Extract the [x, y] coordinate from the center of the cell holding the provided text.  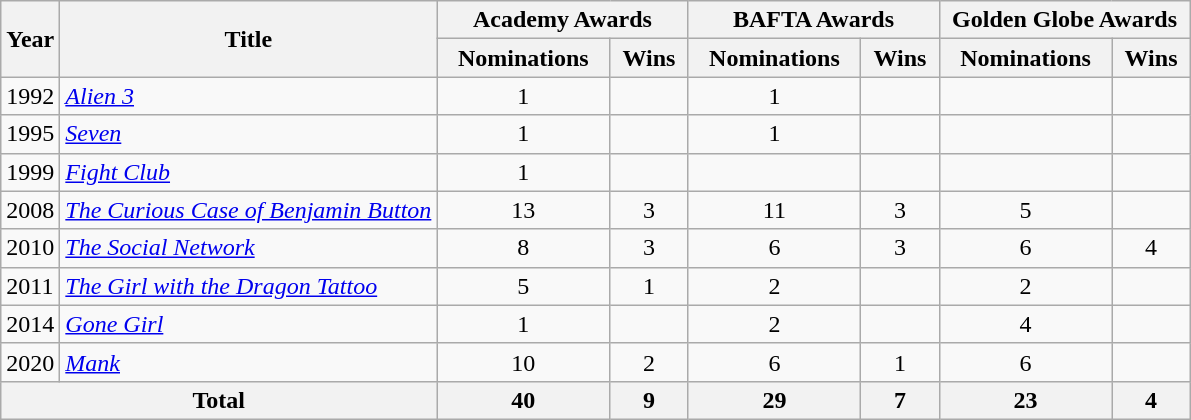
2010 [30, 248]
11 [774, 210]
Golden Globe Awards [1064, 20]
Fight Club [248, 172]
Seven [248, 134]
Academy Awards [562, 20]
The Curious Case of Benjamin Button [248, 210]
29 [774, 400]
The Girl with the Dragon Tattoo [248, 286]
10 [524, 362]
1999 [30, 172]
8 [524, 248]
2014 [30, 324]
Gone Girl [248, 324]
2011 [30, 286]
1995 [30, 134]
Mank [248, 362]
13 [524, 210]
Total [219, 400]
Alien 3 [248, 96]
Title [248, 39]
1992 [30, 96]
Year [30, 39]
9 [649, 400]
The Social Network [248, 248]
BAFTA Awards [814, 20]
23 [1026, 400]
40 [524, 400]
2020 [30, 362]
2008 [30, 210]
7 [900, 400]
